Output the (x, y) coordinate of the center of the cell containing the given text.  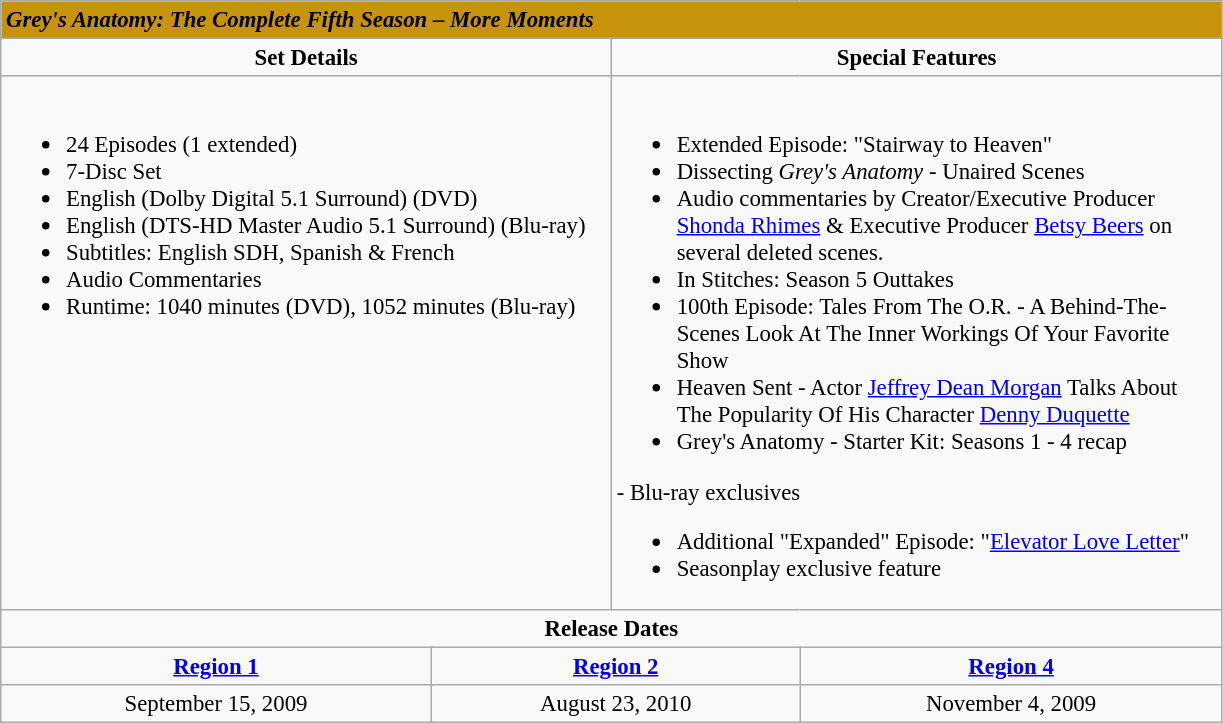
September 15, 2009 (216, 704)
Region 2 (616, 666)
November 4, 2009 (1011, 704)
Set Details (306, 58)
Region 4 (1011, 666)
August 23, 2010 (616, 704)
Release Dates (612, 629)
Grey's Anatomy: The Complete Fifth Season – More Moments (612, 20)
Region 1 (216, 666)
Special Features (916, 58)
